Scan for the cell matching the given text and deliver its (x, y) coordinate at center. 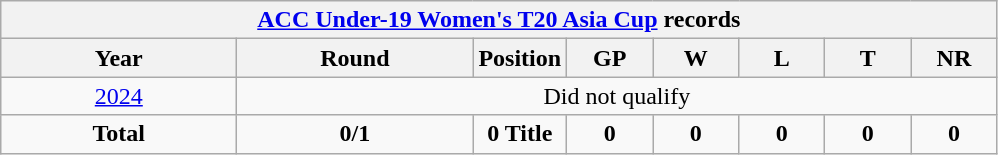
NR (954, 58)
GP (610, 58)
0/1 (355, 134)
Position (520, 58)
Year (119, 58)
0 Title (520, 134)
Total (119, 134)
L (782, 58)
T (868, 58)
Did not qualify (617, 96)
2024 (119, 96)
ACC Under-19 Women's T20 Asia Cup records (499, 20)
Round (355, 58)
W (696, 58)
